From the cell containing the given text, extract its center point as (x, y) coordinate. 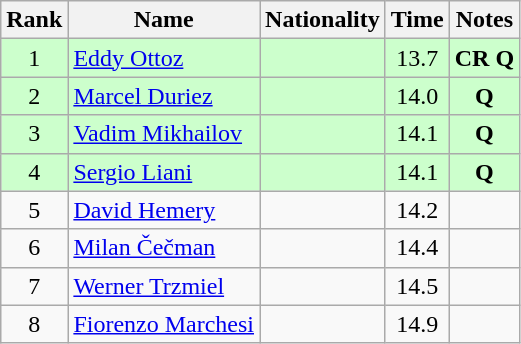
14.9 (417, 324)
CR Q (484, 58)
14.0 (417, 96)
14.4 (417, 248)
Notes (484, 20)
Name (164, 20)
14.2 (417, 210)
4 (34, 172)
5 (34, 210)
Nationality (323, 20)
13.7 (417, 58)
Werner Trzmiel (164, 286)
David Hemery (164, 210)
Fiorenzo Marchesi (164, 324)
6 (34, 248)
3 (34, 134)
2 (34, 96)
Rank (34, 20)
Time (417, 20)
Eddy Ottoz (164, 58)
8 (34, 324)
Vadim Mikhailov (164, 134)
Sergio Liani (164, 172)
1 (34, 58)
Marcel Duriez (164, 96)
7 (34, 286)
Milan Čečman (164, 248)
14.5 (417, 286)
